Output the [X, Y] coordinate of the center of the cell containing the given text.  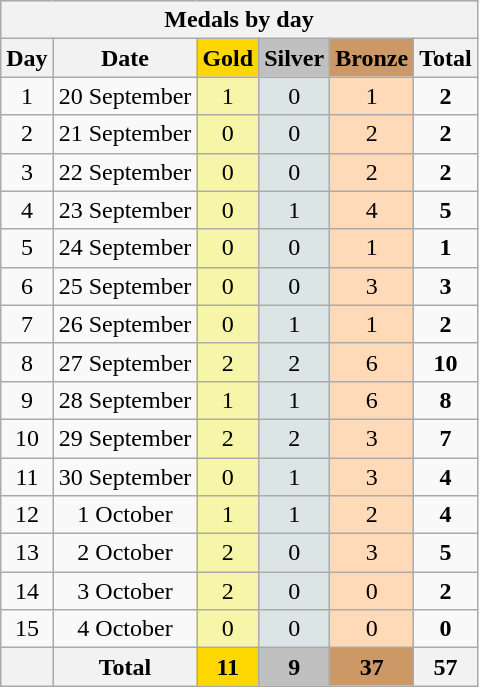
26 September [125, 324]
Day [27, 58]
21 September [125, 134]
24 September [125, 248]
12 [27, 515]
1 October [125, 515]
4 October [125, 629]
30 September [125, 477]
Gold [228, 58]
28 September [125, 400]
22 September [125, 172]
2 October [125, 553]
25 September [125, 286]
Medals by day [239, 20]
20 September [125, 96]
Date [125, 58]
37 [372, 667]
15 [27, 629]
13 [27, 553]
Bronze [372, 58]
23 September [125, 210]
29 September [125, 438]
27 September [125, 362]
57 [446, 667]
14 [27, 591]
3 October [125, 591]
Silver [294, 58]
